Find where the given text appears and provide that cell's center as (x, y) coordinate. 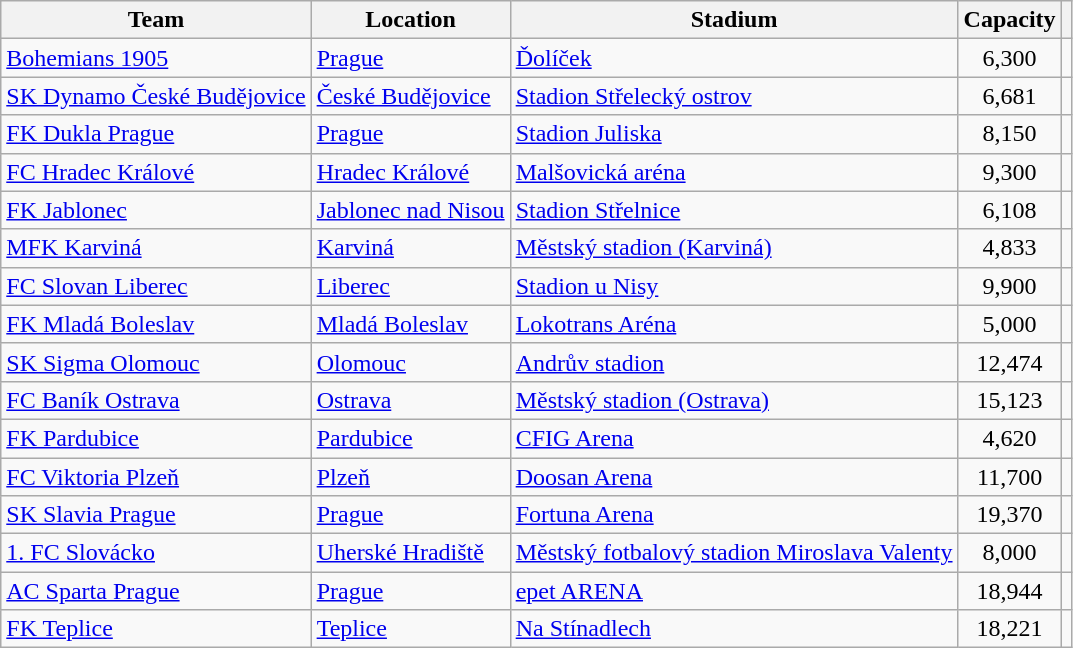
SK Sigma Olomouc (156, 362)
epet ARENA (734, 591)
FC Baník Ostrava (156, 400)
8,000 (1010, 553)
FK Mladá Boleslav (156, 324)
Capacity (1010, 20)
MFK Karviná (156, 248)
Městský fotbalový stadion Miroslava Valenty (734, 553)
Plzeň (410, 477)
Teplice (410, 629)
Městský stadion (Karviná) (734, 248)
Malšovická aréna (734, 172)
Hradec Králové (410, 172)
FC Hradec Králové (156, 172)
Andrův stadion (734, 362)
Karviná (410, 248)
Pardubice (410, 438)
AC Sparta Prague (156, 591)
15,123 (1010, 400)
6,300 (1010, 58)
18,221 (1010, 629)
5,000 (1010, 324)
FK Pardubice (156, 438)
Location (410, 20)
CFIG Arena (734, 438)
18,944 (1010, 591)
Lokotrans Aréna (734, 324)
Fortuna Arena (734, 515)
Uherské Hradiště (410, 553)
Mladá Boleslav (410, 324)
19,370 (1010, 515)
České Budějovice (410, 96)
Liberec (410, 286)
Stadium (734, 20)
FC Slovan Liberec (156, 286)
Stadion Juliska (734, 134)
4,833 (1010, 248)
FK Teplice (156, 629)
9,300 (1010, 172)
FK Dukla Prague (156, 134)
Stadion Střelecký ostrov (734, 96)
Team (156, 20)
Městský stadion (Ostrava) (734, 400)
Doosan Arena (734, 477)
6,108 (1010, 210)
Na Stínadlech (734, 629)
12,474 (1010, 362)
Bohemians 1905 (156, 58)
Ostrava (410, 400)
Stadion Střelnice (734, 210)
Ďolíček (734, 58)
6,681 (1010, 96)
SK Slavia Prague (156, 515)
Olomouc (410, 362)
SK Dynamo České Budějovice (156, 96)
4,620 (1010, 438)
1. FC Slovácko (156, 553)
8,150 (1010, 134)
9,900 (1010, 286)
Jablonec nad Nisou (410, 210)
FK Jablonec (156, 210)
Stadion u Nisy (734, 286)
11,700 (1010, 477)
FC Viktoria Plzeň (156, 477)
